Provide the [X, Y] coordinate of the cell's center where the given text is located.  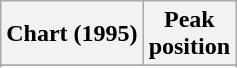
Chart (1995) [72, 34]
Peak position [189, 34]
